Search for the cell housing the specified text and yield its (X, Y) center coordinate. 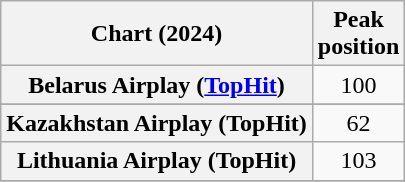
Peakposition (358, 34)
Chart (2024) (157, 34)
Kazakhstan Airplay (TopHit) (157, 123)
103 (358, 161)
62 (358, 123)
Lithuania Airplay (TopHit) (157, 161)
Belarus Airplay (TopHit) (157, 85)
100 (358, 85)
